Detect which cell encompasses the target text, then output its (X, Y) center coordinate. 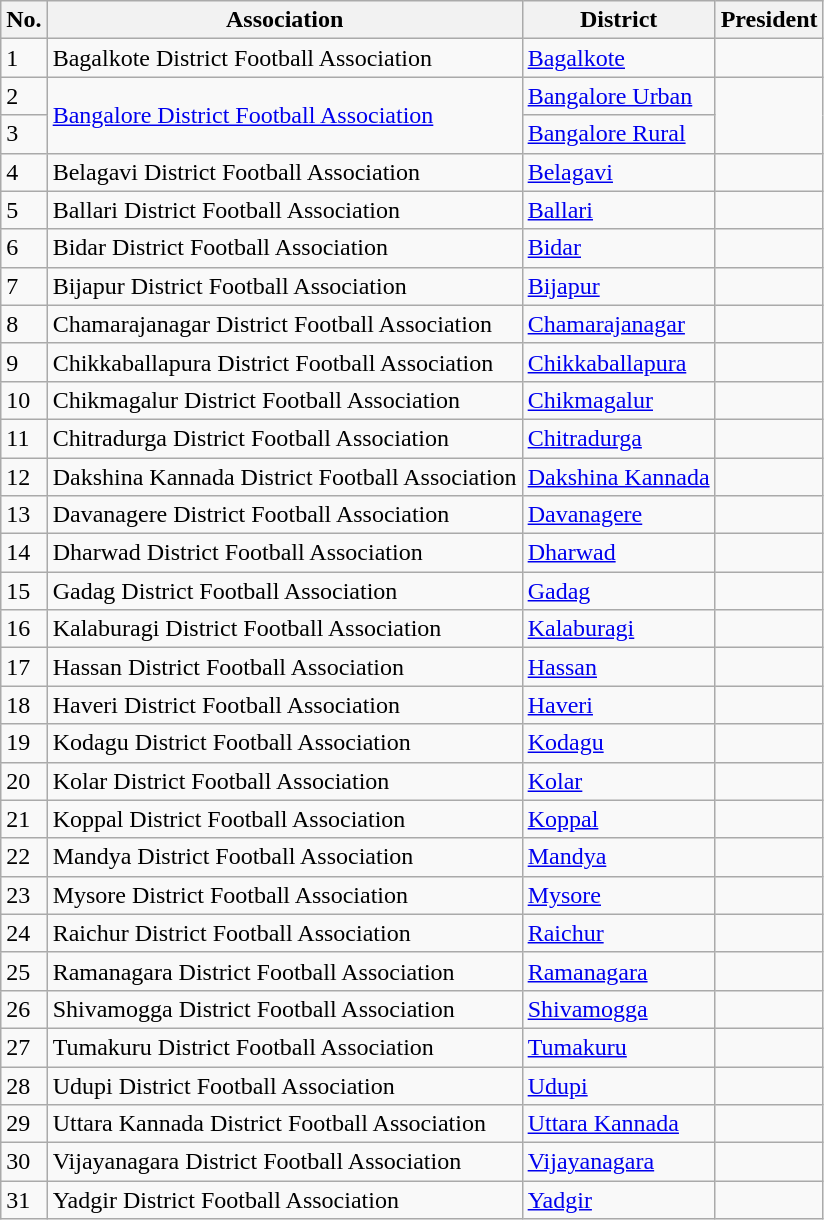
Bidar District Football Association (284, 248)
Davanagere (618, 515)
28 (24, 1085)
Udupi (618, 1085)
9 (24, 362)
Yadgir (618, 1200)
18 (24, 705)
Chikkaballapura District Football Association (284, 362)
Mandya District Football Association (284, 857)
Hassan (618, 667)
Kodagu District Football Association (284, 743)
Dakshina Kannada (618, 477)
Association (284, 20)
District (618, 20)
Koppal District Football Association (284, 819)
Davanagere District Football Association (284, 515)
Mandya (618, 857)
Uttara Kannada District Football Association (284, 1124)
Bidar (618, 248)
19 (24, 743)
Dharwad District Football Association (284, 553)
Vijayanagara District Football Association (284, 1162)
Hassan District Football Association (284, 667)
Udupi District Football Association (284, 1085)
12 (24, 477)
29 (24, 1124)
14 (24, 553)
Belagavi District Football Association (284, 172)
Shivamogga (618, 1009)
Bangalore Rural (618, 134)
22 (24, 857)
6 (24, 248)
No. (24, 20)
Chikmagalur District Football Association (284, 400)
30 (24, 1162)
Kalaburagi (618, 629)
8 (24, 324)
Gadag District Football Association (284, 591)
Raichur District Football Association (284, 933)
Chitradurga District Football Association (284, 438)
Bagalkote (618, 58)
27 (24, 1047)
Ballari (618, 210)
Ballari District Football Association (284, 210)
Ramanagara (618, 971)
Bijapur District Football Association (284, 286)
Vijayanagara (618, 1162)
Haveri (618, 705)
Kodagu (618, 743)
President (769, 20)
Mysore District Football Association (284, 895)
5 (24, 210)
Kolar District Football Association (284, 781)
Belagavi (618, 172)
Chikkaballapura (618, 362)
16 (24, 629)
Bagalkote District Football Association (284, 58)
Kalaburagi District Football Association (284, 629)
31 (24, 1200)
26 (24, 1009)
Bijapur (618, 286)
2 (24, 96)
Chamarajanagar District Football Association (284, 324)
Tumakuru (618, 1047)
3 (24, 134)
17 (24, 667)
Uttara Kannada (618, 1124)
Raichur (618, 933)
Chikmagalur (618, 400)
7 (24, 286)
1 (24, 58)
Dakshina Kannada District Football Association (284, 477)
Bangalore Urban (618, 96)
Tumakuru District Football Association (284, 1047)
Gadag (618, 591)
Koppal (618, 819)
15 (24, 591)
20 (24, 781)
4 (24, 172)
Mysore (618, 895)
Ramanagara District Football Association (284, 971)
11 (24, 438)
Bangalore District Football Association (284, 115)
21 (24, 819)
Chamarajanagar (618, 324)
24 (24, 933)
Kolar (618, 781)
13 (24, 515)
25 (24, 971)
Chitradurga (618, 438)
23 (24, 895)
10 (24, 400)
Shivamogga District Football Association (284, 1009)
Dharwad (618, 553)
Yadgir District Football Association (284, 1200)
Haveri District Football Association (284, 705)
